Provide the [X, Y] coordinate of the cell's center where the given text is located.  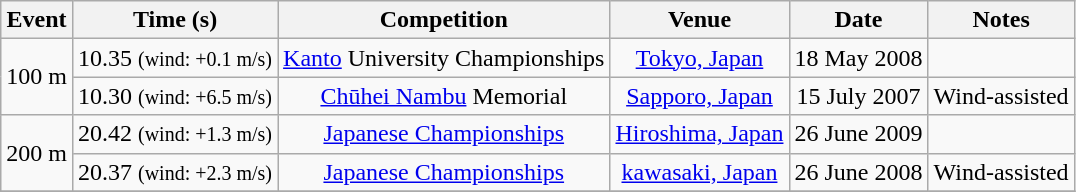
100 m [37, 77]
Time (s) [174, 20]
kawasaki, Japan [700, 172]
Chūhei Nambu Memorial [444, 96]
15 July 2007 [858, 96]
18 May 2008 [858, 58]
Notes [1001, 20]
26 June 2008 [858, 172]
Competition [444, 20]
Date [858, 20]
20.37 (wind: +2.3 m/s) [174, 172]
26 June 2009 [858, 134]
Hiroshima, Japan [700, 134]
20.42 (wind: +1.3 m/s) [174, 134]
Kanto University Championships [444, 58]
200 m [37, 153]
10.35 (wind: +0.1 m/s) [174, 58]
Event [37, 20]
Sapporo, Japan [700, 96]
10.30 (wind: +6.5 m/s) [174, 96]
Venue [700, 20]
Tokyo, Japan [700, 58]
